Determine the [X, Y] coordinate at the center of the cell enclosing the given text.  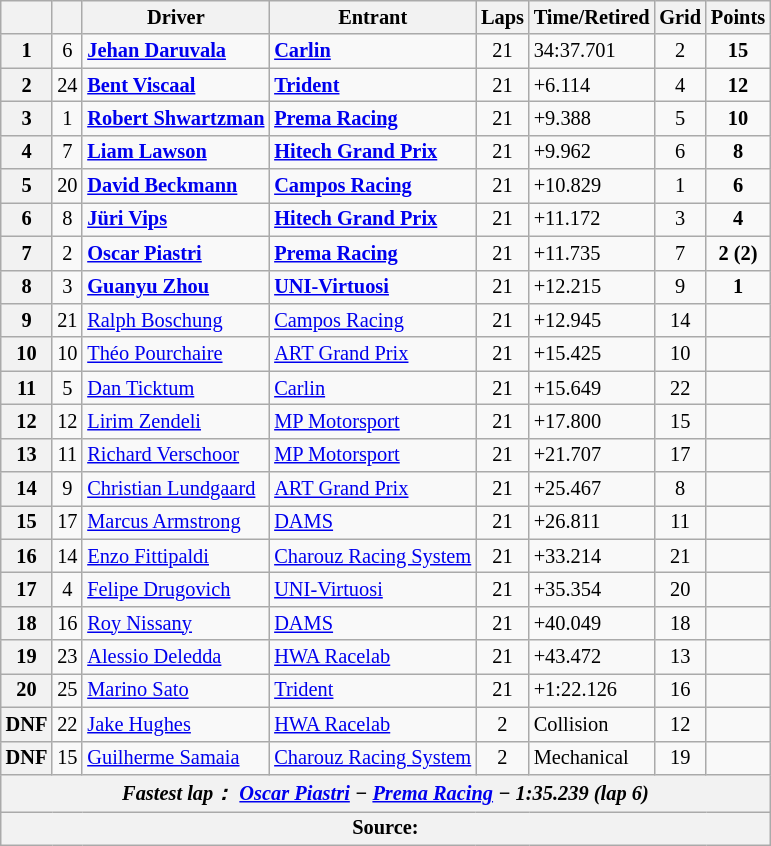
+17.800 [592, 421]
+33.214 [592, 556]
Marino Sato [176, 690]
+11.735 [592, 253]
2 (2) [738, 253]
23 [67, 657]
Jehan Daruvala [176, 51]
Alessio Deledda [176, 657]
Christian Lundgaard [176, 489]
Liam Lawson [176, 152]
Dan Ticktum [176, 388]
Driver [176, 17]
Mechanical [592, 758]
Felipe Drugovich [176, 589]
+15.425 [592, 354]
+9.962 [592, 152]
34:37.701 [592, 51]
Ralph Boschung [176, 320]
+35.354 [592, 589]
Jake Hughes [176, 724]
+10.829 [592, 186]
Laps [502, 17]
David Beckmann [176, 186]
Richard Verschoor [176, 455]
Bent Viscaal [176, 85]
+25.467 [592, 489]
Fastest lap： Oscar Piastri − Prema Racing − 1:35.239 (lap 6) [386, 792]
+1:22.126 [592, 690]
Lirim Zendeli [176, 421]
Grid [680, 17]
+6.114 [592, 85]
Collision [592, 724]
Roy Nissany [176, 623]
Enzo Fittipaldi [176, 556]
+12.215 [592, 287]
Time/Retired [592, 17]
+11.172 [592, 219]
Marcus Armstrong [176, 522]
Robert Shwartzman [176, 118]
Entrant [372, 17]
Jüri Vips [176, 219]
+26.811 [592, 522]
Guanyu Zhou [176, 287]
24 [67, 85]
+43.472 [592, 657]
25 [67, 690]
+12.945 [592, 320]
+21.707 [592, 455]
Théo Pourchaire [176, 354]
+15.649 [592, 388]
+40.049 [592, 623]
Source: [386, 828]
+9.388 [592, 118]
Oscar Piastri [176, 253]
Points [738, 17]
Guilherme Samaia [176, 758]
